Return [X, Y] of the center of cell containing provided text 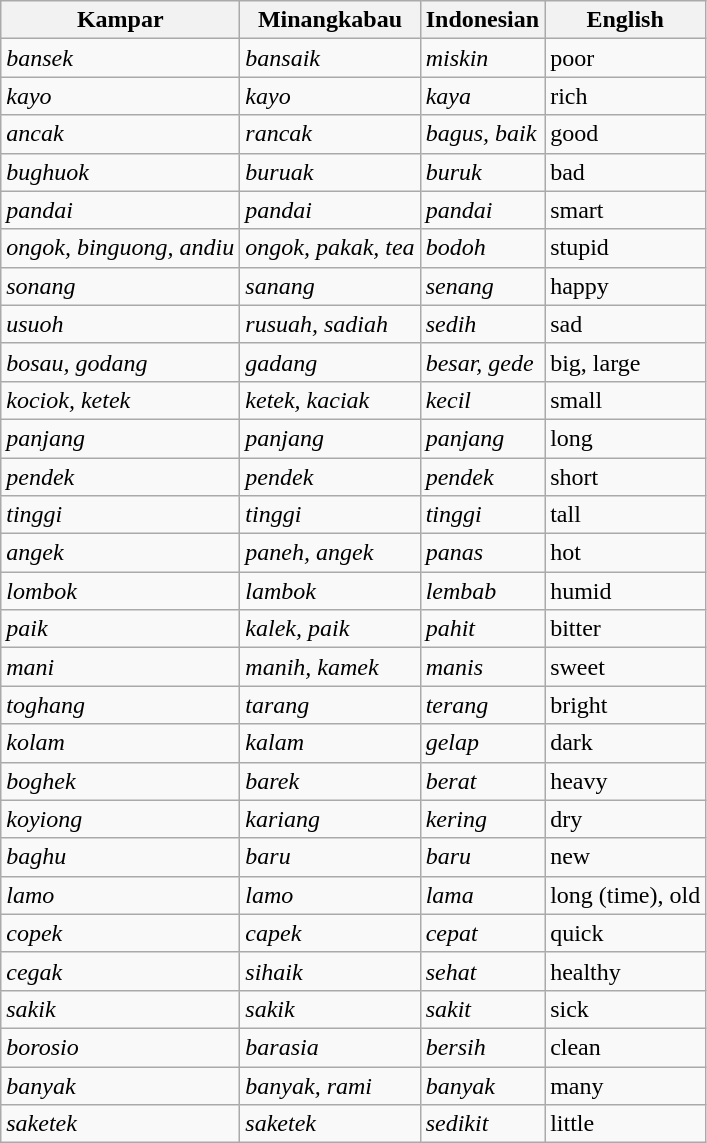
barek [330, 781]
sick [626, 1009]
bersih [482, 1047]
clean [626, 1047]
rich [626, 96]
besar, gede [482, 362]
sedih [482, 324]
terang [482, 705]
heavy [626, 781]
gadang [330, 362]
bosau, godang [120, 362]
Minangkabau [330, 20]
kociok, ketek [120, 400]
sonang [120, 286]
bodoh [482, 248]
kariang [330, 819]
kalek, paik [330, 629]
sedikit [482, 1124]
manih, kamek [330, 667]
long (time), old [626, 895]
new [626, 857]
lambok [330, 591]
kolam [120, 743]
tarang [330, 705]
sweet [626, 667]
lembab [482, 591]
quick [626, 933]
healthy [626, 971]
manis [482, 667]
rancak [330, 134]
dark [626, 743]
lama [482, 895]
kecil [482, 400]
banyak, rami [330, 1085]
little [626, 1124]
angek [120, 553]
berat [482, 781]
long [626, 438]
bad [626, 172]
bagus, baik [482, 134]
kalam [330, 743]
sehat [482, 971]
dry [626, 819]
bansek [120, 58]
Kampar [120, 20]
panas [482, 553]
gelap [482, 743]
copek [120, 933]
koyiong [120, 819]
hot [626, 553]
cepat [482, 933]
paneh, angek [330, 553]
happy [626, 286]
buruak [330, 172]
short [626, 477]
English [626, 20]
bughuok [120, 172]
poor [626, 58]
rusuah, sadiah [330, 324]
toghang [120, 705]
good [626, 134]
small [626, 400]
ketek, kaciak [330, 400]
borosio [120, 1047]
barasia [330, 1047]
sakit [482, 1009]
tall [626, 515]
cegak [120, 971]
lombok [120, 591]
ancak [120, 134]
humid [626, 591]
senang [482, 286]
pahit [482, 629]
baghu [120, 857]
Indonesian [482, 20]
big, large [626, 362]
miskin [482, 58]
kering [482, 819]
ongok, binguong, andiu [120, 248]
bansaik [330, 58]
kaya [482, 96]
stupid [626, 248]
usuoh [120, 324]
boghek [120, 781]
mani [120, 667]
many [626, 1085]
bright [626, 705]
ongok, pakak, tea [330, 248]
sad [626, 324]
capek [330, 933]
smart [626, 210]
sihaik [330, 971]
paik [120, 629]
buruk [482, 172]
bitter [626, 629]
sanang [330, 286]
